Provide the [x, y] coordinate of the cell's center where the given text is located.  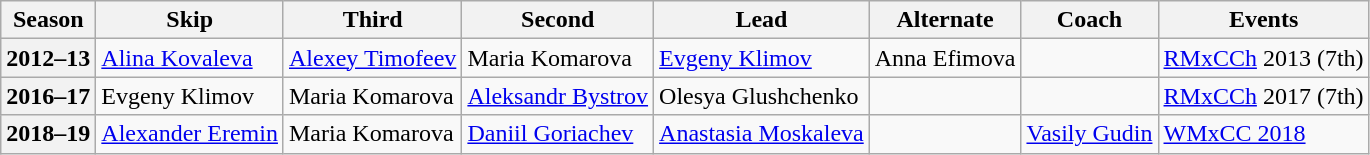
2012–13 [48, 58]
Events [1264, 20]
Alexey Timofeev [372, 58]
Coach [1090, 20]
Skip [190, 20]
Anna Efimova [945, 58]
Lead [762, 20]
WMxCC 2018 [1264, 134]
Daniil Goriachev [558, 134]
Alexander Eremin [190, 134]
Anastasia Moskaleva [762, 134]
Second [558, 20]
2016–17 [48, 96]
Aleksandr Bystrov [558, 96]
Olesya Glushchenko [762, 96]
RMxCCh 2017 (7th) [1264, 96]
Season [48, 20]
RMxCCh 2013 (7th) [1264, 58]
Alternate [945, 20]
Vasily Gudin [1090, 134]
Alina Kovaleva [190, 58]
2018–19 [48, 134]
Third [372, 20]
